Identify which cell holds the provided text, then report its (X, Y) central coordinate. 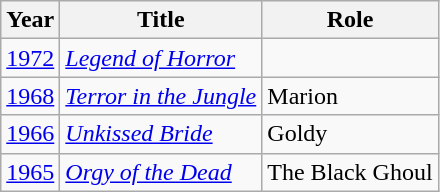
Goldy (350, 134)
Terror in the Jungle (161, 96)
Role (350, 20)
1966 (30, 134)
1972 (30, 58)
1965 (30, 172)
Legend of Horror (161, 58)
Title (161, 20)
Marion (350, 96)
Unkissed Bride (161, 134)
Year (30, 20)
1968 (30, 96)
Orgy of the Dead (161, 172)
The Black Ghoul (350, 172)
